Determine the (X, Y) coordinate at the center of the cell enclosing the given text.  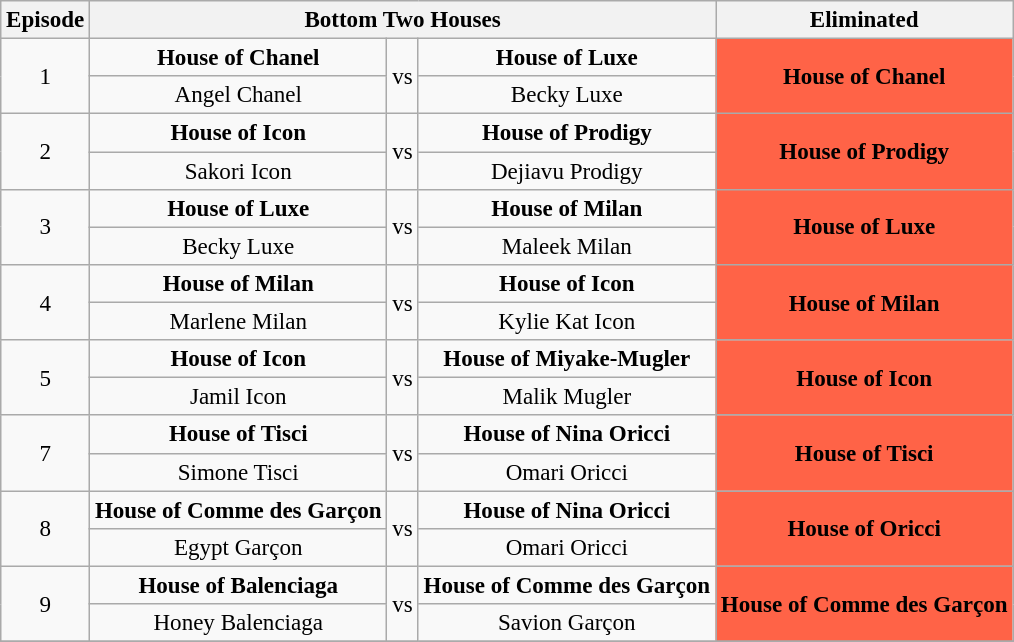
Sakori Icon (238, 171)
Simone Tisci (238, 472)
1 (46, 76)
5 (46, 378)
Honey Balenciaga (238, 623)
9 (46, 604)
Eliminated (864, 20)
House of Oricci (864, 528)
Marlene Milan (238, 322)
Episode (46, 20)
Dejiavu Prodigy (566, 171)
Kylie Kat Icon (566, 322)
Angel Chanel (238, 95)
Jamil Icon (238, 397)
Egypt Garçon (238, 548)
Malik Mugler (566, 397)
2 (46, 152)
3 (46, 228)
Maleek Milan (566, 246)
Bottom Two Houses (403, 20)
House of Miyake-Mugler (566, 359)
House of Balenciaga (238, 585)
7 (46, 454)
8 (46, 528)
4 (46, 302)
Savion Garçon (566, 623)
